Capture the cell that displays the provided text and extract its [x, y] central coordinate. 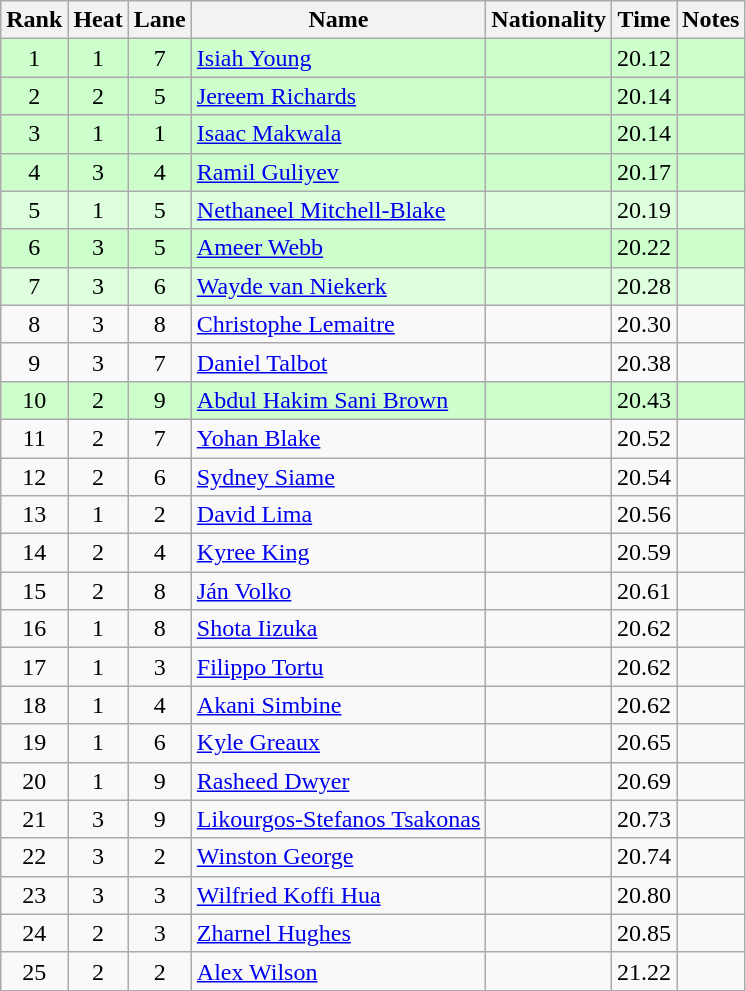
17 [34, 667]
Sydney Siame [338, 477]
13 [34, 515]
Rank [34, 20]
Nethaneel Mitchell-Blake [338, 210]
Isaac Makwala [338, 134]
20.17 [644, 172]
Jereem Richards [338, 96]
20.19 [644, 210]
20.80 [644, 895]
Likourgos-Stefanos Tsakonas [338, 819]
20.54 [644, 477]
Yohan Blake [338, 438]
12 [34, 477]
Wayde van Niekerk [338, 286]
Lane [160, 20]
Zharnel Hughes [338, 933]
20.65 [644, 743]
20.73 [644, 819]
Ramil Guliyev [338, 172]
20 [34, 781]
Name [338, 20]
20.85 [644, 933]
Wilfried Koffi Hua [338, 895]
23 [34, 895]
20.69 [644, 781]
11 [34, 438]
20.74 [644, 857]
Isiah Young [338, 58]
20.38 [644, 362]
15 [34, 591]
Rasheed Dwyer [338, 781]
24 [34, 933]
20.43 [644, 400]
20.12 [644, 58]
21 [34, 819]
22 [34, 857]
Winston George [338, 857]
10 [34, 400]
14 [34, 553]
Time [644, 20]
20.61 [644, 591]
Abdul Hakim Sani Brown [338, 400]
Filippo Tortu [338, 667]
Heat [98, 20]
20.56 [644, 515]
David Lima [338, 515]
20.59 [644, 553]
Kyle Greaux [338, 743]
Shota Iizuka [338, 629]
21.22 [644, 971]
16 [34, 629]
Notes [711, 20]
20.28 [644, 286]
Akani Simbine [338, 705]
20.22 [644, 248]
Daniel Talbot [338, 362]
Alex Wilson [338, 971]
25 [34, 971]
19 [34, 743]
Kyree King [338, 553]
20.52 [644, 438]
20.30 [644, 324]
Nationality [549, 20]
18 [34, 705]
Christophe Lemaitre [338, 324]
Ján Volko [338, 591]
Ameer Webb [338, 248]
